Scan for the cell matching the given text and deliver its (x, y) coordinate at center. 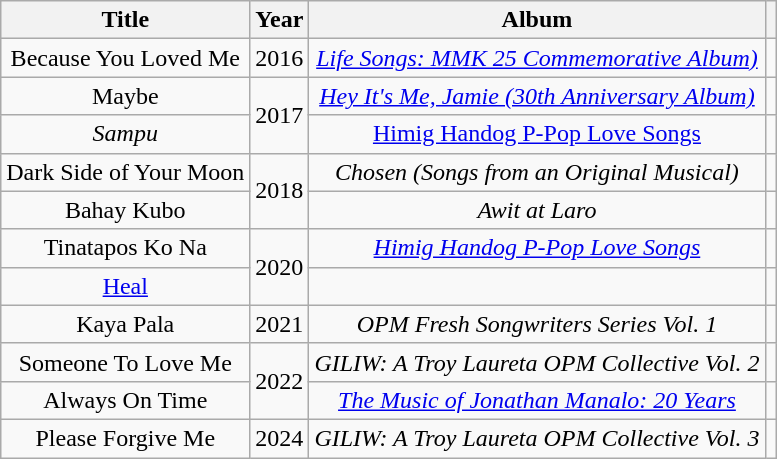
Because You Loved Me (126, 58)
2018 (280, 191)
2017 (280, 115)
Always On Time (126, 400)
2024 (280, 438)
The Music of Jonathan Manalo: 20 Years (537, 400)
Kaya Pala (126, 324)
2022 (280, 381)
Album (537, 20)
2020 (280, 267)
Heal (126, 286)
2021 (280, 324)
GILIW: A Troy Laureta OPM Collective Vol. 3 (537, 438)
Maybe (126, 96)
Dark Side of Your Moon (126, 172)
Title (126, 20)
Sampu (126, 134)
Someone To Love Me (126, 362)
OPM Fresh Songwriters Series Vol. 1 (537, 324)
2016 (280, 58)
Life Songs: MMK 25 Commemorative Album) (537, 58)
Chosen (Songs from an Original Musical) (537, 172)
Please Forgive Me (126, 438)
Hey It's Me, Jamie (30th Anniversary Album) (537, 96)
GILIW: A Troy Laureta OPM Collective Vol. 2 (537, 362)
Awit at Laro (537, 210)
Bahay Kubo (126, 210)
Year (280, 20)
Tinatapos Ko Na (126, 248)
